Pinpoint the cell where the given text exists, returning its (X, Y) midpoint coordinate. 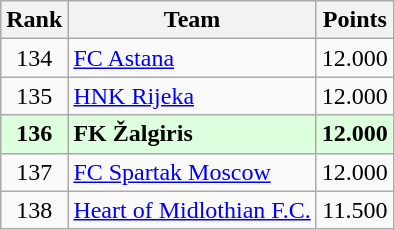
134 (34, 58)
11.500 (354, 210)
Points (354, 20)
FC Spartak Moscow (192, 172)
138 (34, 210)
Team (192, 20)
137 (34, 172)
FC Astana (192, 58)
Rank (34, 20)
135 (34, 96)
136 (34, 134)
Heart of Midlothian F.C. (192, 210)
FK Žalgiris (192, 134)
HNK Rijeka (192, 96)
